From the cell containing the given text, extract its center point as [x, y] coordinate. 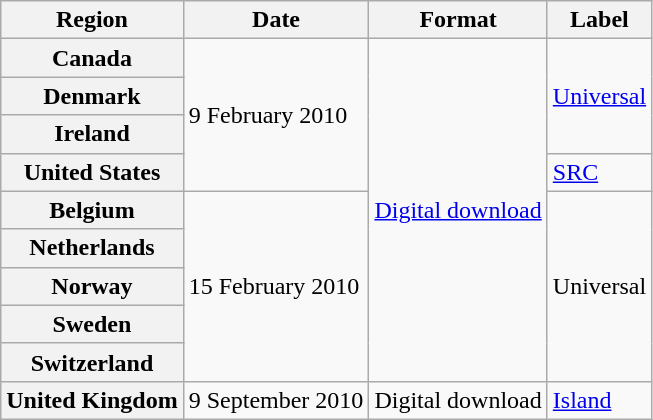
Label [599, 20]
Sweden [92, 324]
9 September 2010 [276, 400]
United States [92, 172]
Denmark [92, 96]
Belgium [92, 210]
Canada [92, 58]
Switzerland [92, 362]
Format [458, 20]
Date [276, 20]
15 February 2010 [276, 286]
SRC [599, 172]
United Kingdom [92, 400]
Island [599, 400]
Netherlands [92, 248]
9 February 2010 [276, 115]
Norway [92, 286]
Region [92, 20]
Ireland [92, 134]
